Pinpoint the cell where the given text exists, returning its [x, y] midpoint coordinate. 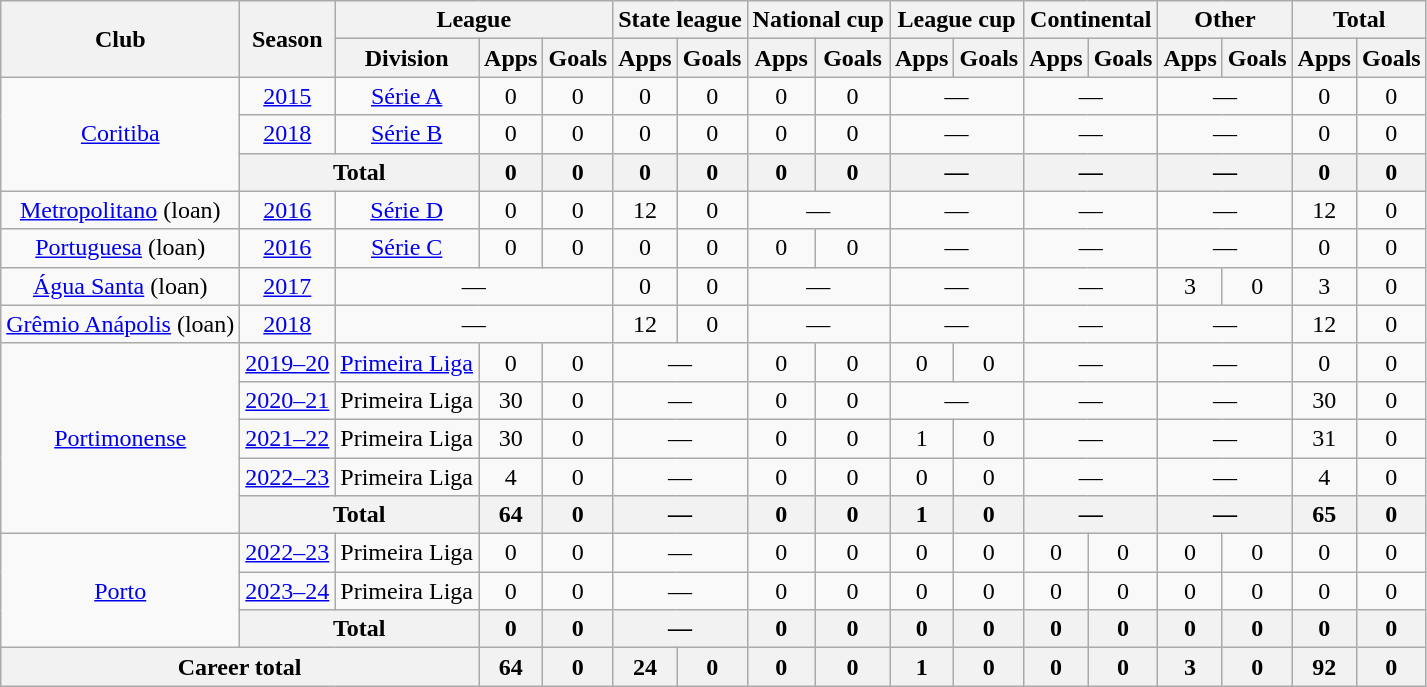
Portimonense [120, 438]
92 [1324, 667]
2017 [288, 286]
State league [680, 20]
Club [120, 39]
2019–20 [288, 362]
Continental [1091, 20]
Água Santa (loan) [120, 286]
Other [1225, 20]
Career total [240, 667]
Série B [407, 134]
Série A [407, 96]
24 [645, 667]
League [474, 20]
65 [1324, 515]
Division [407, 58]
Season [288, 39]
2021–22 [288, 438]
31 [1324, 438]
League cup [957, 20]
Portuguesa (loan) [120, 248]
National cup [818, 20]
2023–24 [288, 591]
Metropolitano (loan) [120, 210]
2020–21 [288, 400]
2015 [288, 96]
Série D [407, 210]
Grêmio Anápolis (loan) [120, 324]
Porto [120, 591]
Série C [407, 248]
Coritiba [120, 134]
